Search for the cell housing the specified text and yield its (x, y) center coordinate. 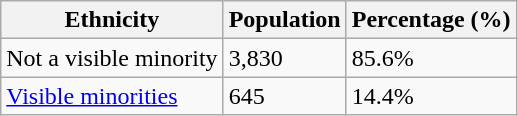
14.4% (431, 96)
Not a visible minority (112, 58)
Percentage (%) (431, 20)
645 (284, 96)
Visible minorities (112, 96)
Ethnicity (112, 20)
85.6% (431, 58)
Population (284, 20)
3,830 (284, 58)
